Find where the given text appears and provide that cell's center as (x, y) coordinate. 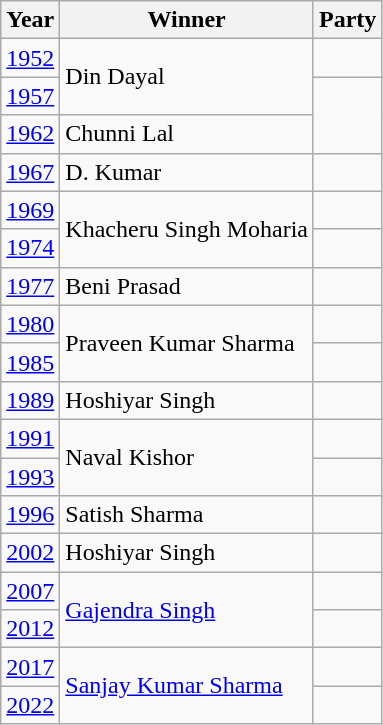
Naval Kishor (187, 457)
2012 (30, 629)
2017 (30, 667)
Din Dayal (187, 77)
Year (30, 20)
1957 (30, 96)
1996 (30, 515)
Gajendra Singh (187, 610)
Sanjay Kumar Sharma (187, 686)
2022 (30, 705)
1991 (30, 438)
Praveen Kumar Sharma (187, 343)
1980 (30, 324)
1974 (30, 248)
Satish Sharma (187, 515)
D. Kumar (187, 172)
1952 (30, 58)
1977 (30, 286)
2007 (30, 591)
1993 (30, 477)
1969 (30, 210)
2002 (30, 553)
1985 (30, 362)
1967 (30, 172)
1989 (30, 400)
Khacheru Singh Moharia (187, 229)
Chunni Lal (187, 134)
Beni Prasad (187, 286)
1962 (30, 134)
Party (347, 20)
Winner (187, 20)
